Pinpoint the cell where the given text exists, returning its (X, Y) midpoint coordinate. 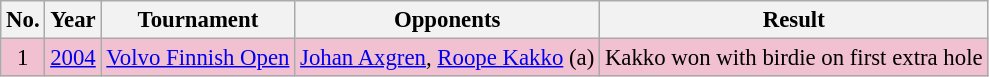
1 (23, 58)
Year (73, 20)
Result (794, 20)
Kakko won with birdie on first extra hole (794, 58)
Tournament (198, 20)
Johan Axgren, Roope Kakko (a) (448, 58)
2004 (73, 58)
Volvo Finnish Open (198, 58)
No. (23, 20)
Opponents (448, 20)
